Return the [X, Y] coordinate for the center point of the cell that contains the specified text.  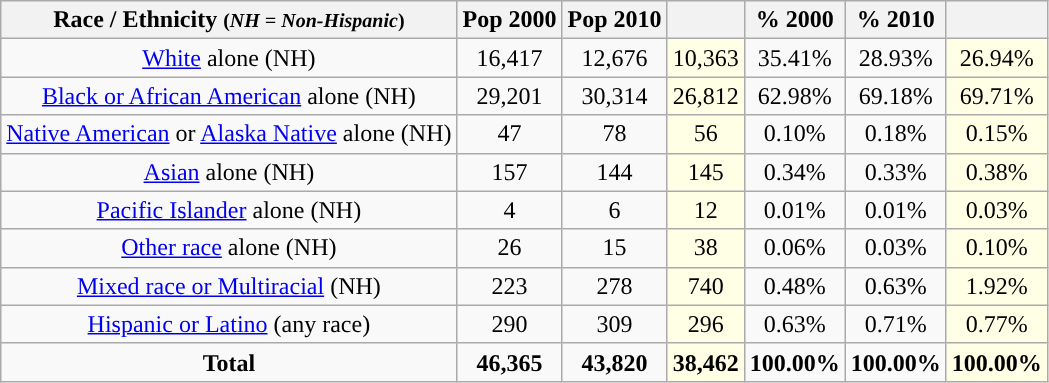
145 [706, 172]
16,417 [510, 58]
29,201 [510, 96]
6 [614, 210]
26.94% [996, 58]
Pacific Islander alone (NH) [229, 210]
0.34% [794, 172]
Native American or Alaska Native alone (NH) [229, 134]
69.71% [996, 96]
12 [706, 210]
290 [510, 324]
56 [706, 134]
0.18% [896, 134]
278 [614, 286]
White alone (NH) [229, 58]
223 [510, 286]
35.41% [794, 58]
0.38% [996, 172]
10,363 [706, 58]
Total [229, 362]
Asian alone (NH) [229, 172]
Race / Ethnicity (NH = Non-Hispanic) [229, 20]
0.15% [996, 134]
157 [510, 172]
28.93% [896, 58]
144 [614, 172]
30,314 [614, 96]
0.48% [794, 286]
47 [510, 134]
15 [614, 248]
% 2000 [794, 20]
4 [510, 210]
38 [706, 248]
62.98% [794, 96]
Mixed race or Multiracial (NH) [229, 286]
69.18% [896, 96]
1.92% [996, 286]
Black or African American alone (NH) [229, 96]
Other race alone (NH) [229, 248]
0.77% [996, 324]
12,676 [614, 58]
296 [706, 324]
38,462 [706, 362]
43,820 [614, 362]
26,812 [706, 96]
Pop 2010 [614, 20]
26 [510, 248]
309 [614, 324]
46,365 [510, 362]
% 2010 [896, 20]
Hispanic or Latino (any race) [229, 324]
Pop 2000 [510, 20]
740 [706, 286]
0.33% [896, 172]
78 [614, 134]
0.71% [896, 324]
0.06% [794, 248]
